Provide the [x, y] coordinate of the cell's center where the given text is located.  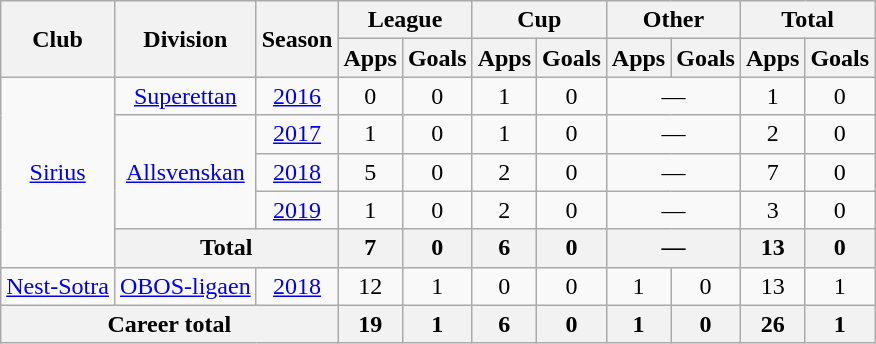
Club [58, 39]
League [405, 20]
12 [370, 286]
Sirius [58, 172]
26 [772, 324]
2017 [297, 134]
Allsvenskan [185, 172]
Career total [170, 324]
5 [370, 172]
Cup [539, 20]
19 [370, 324]
Other [673, 20]
Division [185, 39]
3 [772, 210]
Nest-Sotra [58, 286]
2016 [297, 96]
2019 [297, 210]
Superettan [185, 96]
Season [297, 39]
OBOS-ligaen [185, 286]
